Determine the (X, Y) coordinate at the center of the cell enclosing the given text.  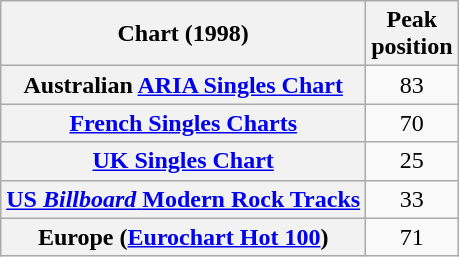
70 (412, 123)
71 (412, 237)
83 (412, 85)
French Singles Charts (184, 123)
US Billboard Modern Rock Tracks (184, 199)
Peakposition (412, 34)
UK Singles Chart (184, 161)
25 (412, 161)
Europe (Eurochart Hot 100) (184, 237)
Chart (1998) (184, 34)
33 (412, 199)
Australian ARIA Singles Chart (184, 85)
